Pinpoint the cell where the given text exists, returning its [X, Y] midpoint coordinate. 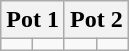
Pot 1 [33, 20]
Pot 2 [96, 20]
